Search for the cell housing the specified text and yield its (x, y) center coordinate. 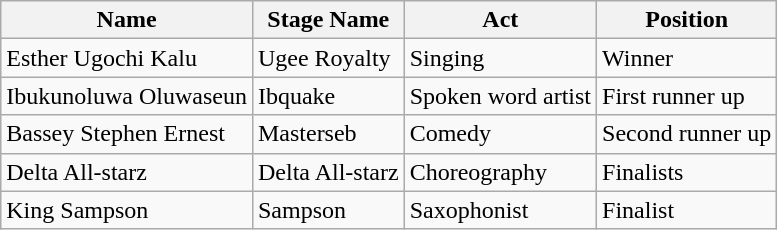
Saxophonist (500, 210)
Comedy (500, 134)
Ugee Royalty (328, 58)
Finalists (687, 172)
Spoken word artist (500, 96)
Choreography (500, 172)
Stage Name (328, 20)
Finalist (687, 210)
Second runner up (687, 134)
Act (500, 20)
Esther Ugochi Kalu (127, 58)
Winner (687, 58)
Sampson (328, 210)
Ibquake (328, 96)
First runner up (687, 96)
Name (127, 20)
King Sampson (127, 210)
Bassey Stephen Ernest (127, 134)
Position (687, 20)
Singing (500, 58)
Ibukunoluwa Oluwaseun (127, 96)
Masterseb (328, 134)
